Return [x, y] of the center of cell containing provided text 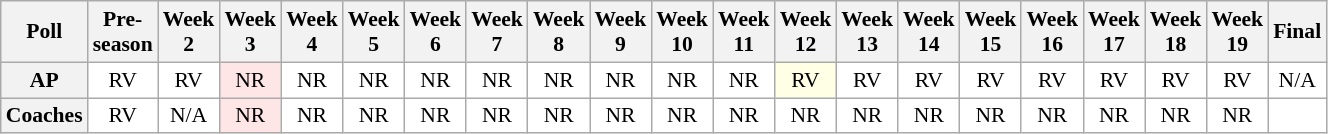
Week15 [991, 32]
Week13 [867, 32]
Week4 [312, 32]
Week3 [250, 32]
Pre-season [123, 32]
Final [1297, 32]
Week6 [435, 32]
Coaches [44, 116]
Week19 [1237, 32]
Week18 [1176, 32]
Poll [44, 32]
Week7 [497, 32]
Week17 [1114, 32]
Week10 [682, 32]
Week11 [744, 32]
Week12 [806, 32]
Week16 [1052, 32]
Week9 [621, 32]
AP [44, 80]
Week8 [559, 32]
Week5 [374, 32]
Week2 [189, 32]
Week14 [929, 32]
